Search for the cell housing the specified text and yield its (x, y) center coordinate. 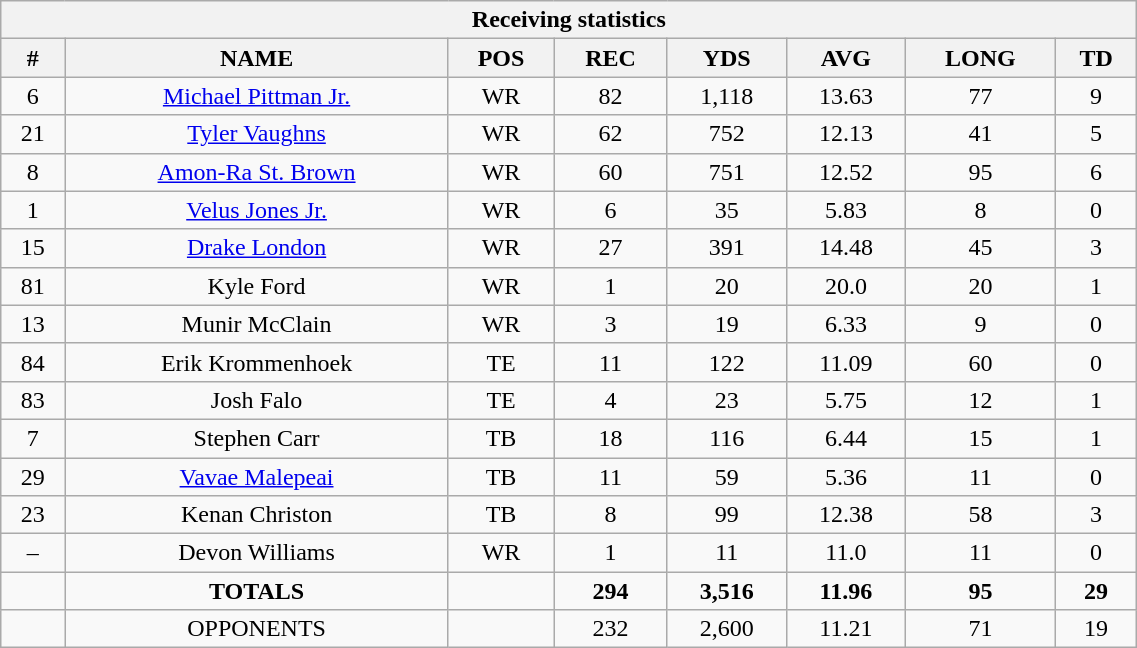
20.0 (846, 286)
11.21 (846, 629)
21 (33, 134)
232 (610, 629)
TOTALS (256, 591)
Receiving statistics (569, 20)
1,118 (726, 96)
58 (981, 515)
Kyle Ford (256, 286)
NAME (256, 58)
4 (610, 400)
122 (726, 362)
YDS (726, 58)
14.48 (846, 248)
5.83 (846, 210)
391 (726, 248)
OPPONENTS (256, 629)
99 (726, 515)
REC (610, 58)
AVG (846, 58)
751 (726, 172)
18 (610, 438)
27 (610, 248)
Drake London (256, 248)
12.13 (846, 134)
Kenan Christon (256, 515)
Michael Pittman Jr. (256, 96)
12.38 (846, 515)
2,600 (726, 629)
71 (981, 629)
Amon-Ra St. Brown (256, 172)
Josh Falo (256, 400)
5.36 (846, 477)
41 (981, 134)
Stephen Carr (256, 438)
LONG (981, 58)
TD (1096, 58)
45 (981, 248)
116 (726, 438)
81 (33, 286)
– (33, 553)
POS (501, 58)
59 (726, 477)
7 (33, 438)
6.44 (846, 438)
Velus Jones Jr. (256, 210)
11.96 (846, 591)
Tyler Vaughns (256, 134)
77 (981, 96)
62 (610, 134)
5.75 (846, 400)
Devon Williams (256, 553)
13 (33, 324)
3,516 (726, 591)
35 (726, 210)
83 (33, 400)
Munir McClain (256, 324)
5 (1096, 134)
752 (726, 134)
13.63 (846, 96)
12.52 (846, 172)
11.0 (846, 553)
84 (33, 362)
# (33, 58)
Erik Krommenhoek (256, 362)
12 (981, 400)
6.33 (846, 324)
82 (610, 96)
Vavae Malepeai (256, 477)
294 (610, 591)
11.09 (846, 362)
